Return (x, y) of the center of cell containing provided text 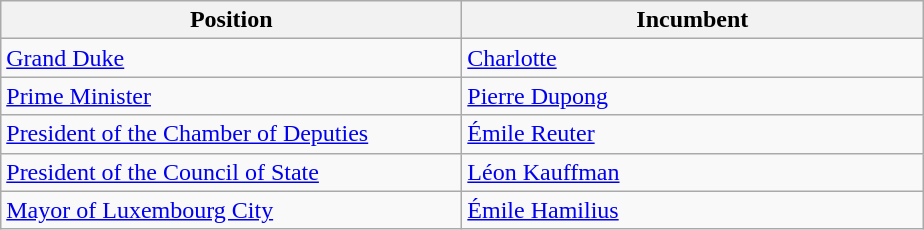
Émile Hamilius (692, 210)
Grand Duke (232, 58)
Incumbent (692, 20)
Prime Minister (232, 96)
Position (232, 20)
Émile Reuter (692, 134)
Mayor of Luxembourg City (232, 210)
Léon Kauffman (692, 172)
Charlotte (692, 58)
President of the Chamber of Deputies (232, 134)
Pierre Dupong (692, 96)
President of the Council of State (232, 172)
